Extract the (x, y) coordinate from the center of the cell holding the provided text.  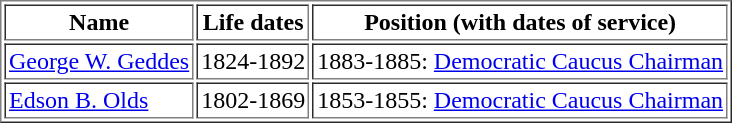
George W. Geddes (98, 62)
1824-1892 (254, 62)
Edson B. Olds (98, 100)
Name (98, 22)
Life dates (254, 22)
1883-1885: Democratic Caucus Chairman (520, 62)
Position (with dates of service) (520, 22)
1853-1855: Democratic Caucus Chairman (520, 100)
1802-1869 (254, 100)
